Identify which cell holds the provided text, then report its [X, Y] central coordinate. 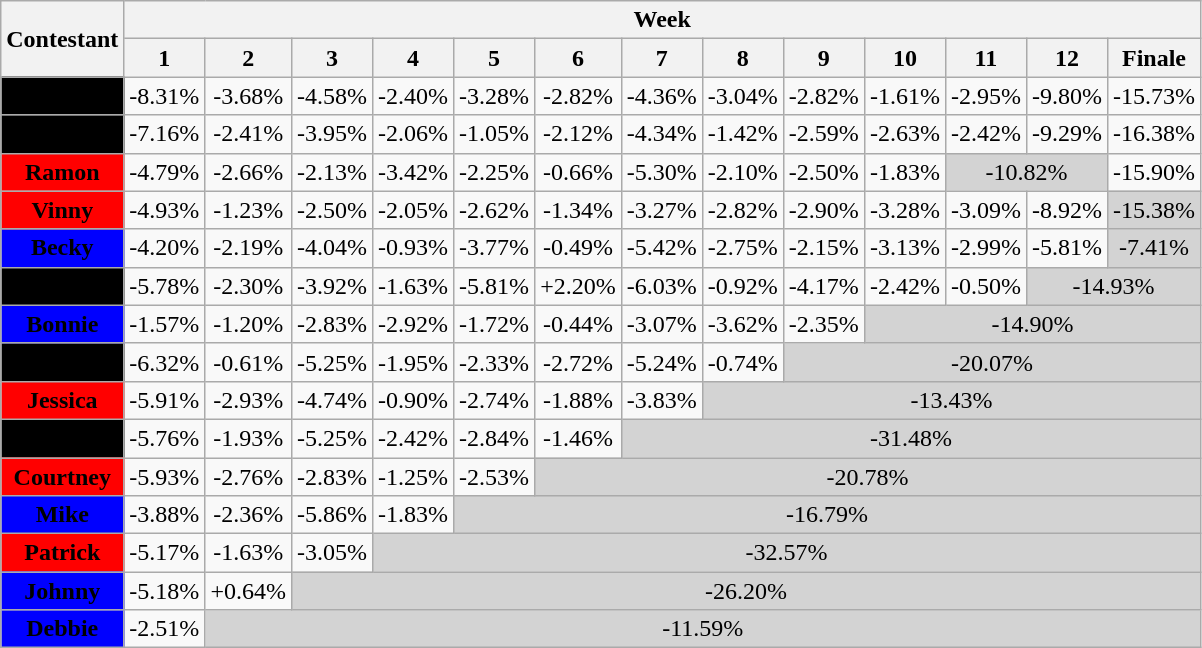
-1.05% [494, 134]
-4.34% [662, 134]
-1.95% [414, 362]
-5.18% [164, 591]
-2.12% [578, 134]
-4.36% [662, 96]
-0.90% [414, 400]
-4.17% [824, 286]
Mike [62, 515]
-2.93% [248, 400]
-3.13% [904, 248]
-20.07% [992, 362]
10 [904, 58]
4 [414, 58]
-2.84% [494, 438]
-5.17% [164, 553]
Week [662, 20]
-2.05% [414, 210]
-4.58% [332, 96]
-2.10% [742, 172]
-9.80% [1066, 96]
Contestant [62, 39]
-2.36% [248, 515]
John [62, 96]
-1.25% [414, 477]
-9.29% [1066, 134]
-2.63% [904, 134]
-3.42% [414, 172]
-0.92% [742, 286]
-4.20% [164, 248]
-1.88% [578, 400]
Becky [62, 248]
-3.92% [332, 286]
+2.20% [578, 286]
3 [332, 58]
Patrick [62, 553]
Sunny [62, 286]
-2.19% [248, 248]
-5.30% [662, 172]
-8.31% [164, 96]
-1.93% [248, 438]
Bonnie [62, 324]
-2.66% [248, 172]
Ramon [62, 172]
Vinny [62, 210]
-1.23% [248, 210]
-0.61% [248, 362]
-2.35% [824, 324]
5 [494, 58]
-2.30% [248, 286]
-15.38% [1154, 210]
Courtney [62, 477]
-2.99% [986, 248]
-11.59% [703, 629]
-10.82% [1026, 172]
-16.38% [1154, 134]
-5.86% [332, 515]
-0.93% [414, 248]
Johnny [62, 591]
-16.79% [828, 515]
Antone [62, 134]
-3.83% [662, 400]
-1.61% [904, 96]
-2.75% [742, 248]
+0.64% [248, 591]
-2.72% [578, 362]
-5.93% [164, 477]
-3.09% [986, 210]
9 [824, 58]
-3.68% [248, 96]
-2.76% [248, 477]
-4.79% [164, 172]
-7.41% [1154, 248]
-0.49% [578, 248]
-0.44% [578, 324]
-5.42% [662, 248]
-4.74% [332, 400]
-2.06% [414, 134]
-5.76% [164, 438]
11 [986, 58]
2 [248, 58]
-0.66% [578, 172]
-1.72% [494, 324]
-15.73% [1154, 96]
-5.78% [164, 286]
-2.41% [248, 134]
-0.74% [742, 362]
-20.78% [868, 477]
-2.51% [164, 629]
1 [164, 58]
-8.92% [1066, 210]
-2.59% [824, 134]
Jessica [62, 400]
-2.25% [494, 172]
-3.27% [662, 210]
Joe [62, 362]
-5.24% [662, 362]
-7.16% [164, 134]
-15.90% [1154, 172]
-2.15% [824, 248]
-0.50% [986, 286]
-1.42% [742, 134]
-14.93% [1113, 286]
-2.95% [986, 96]
-2.53% [494, 477]
-1.46% [578, 438]
12 [1066, 58]
-31.48% [910, 438]
-3.77% [494, 248]
-6.32% [164, 362]
7 [662, 58]
-3.62% [742, 324]
-1.57% [164, 324]
-2.33% [494, 362]
-2.40% [414, 96]
-5.91% [164, 400]
-3.04% [742, 96]
-6.03% [662, 286]
-3.95% [332, 134]
-4.93% [164, 210]
-2.13% [332, 172]
-32.57% [787, 553]
8 [742, 58]
-1.20% [248, 324]
6 [578, 58]
-1.34% [578, 210]
-3.07% [662, 324]
Jennifer [62, 438]
-2.92% [414, 324]
-3.88% [164, 515]
-3.05% [332, 553]
-4.04% [332, 248]
-2.62% [494, 210]
Debbie [62, 629]
-2.74% [494, 400]
-14.90% [1032, 324]
-13.43% [951, 400]
-2.90% [824, 210]
Finale [1154, 58]
-26.20% [746, 591]
